Return [x, y] of the center of cell containing provided text 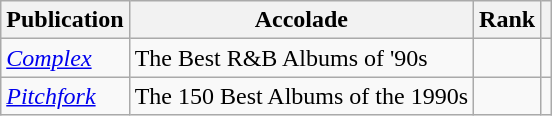
Rank [508, 20]
The 150 Best Albums of the 1990s [301, 96]
Complex [65, 58]
Accolade [301, 20]
Publication [65, 20]
Pitchfork [65, 96]
The Best R&B Albums of '90s [301, 58]
